From the cell containing the given text, extract its center point as (x, y) coordinate. 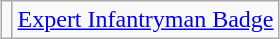
Expert Infantryman Badge (146, 20)
